Return (x, y) of the center of cell containing provided text 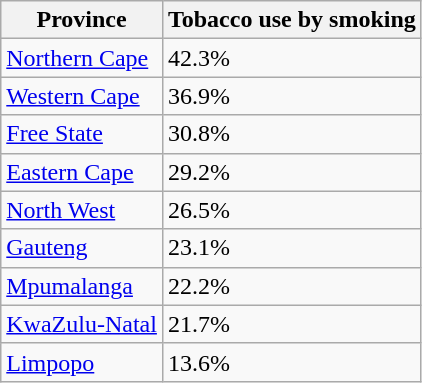
KwaZulu-Natal (82, 324)
Mpumalanga (82, 286)
42.3% (292, 58)
Northern Cape (82, 58)
North West (82, 210)
Limpopo (82, 362)
36.9% (292, 96)
13.6% (292, 362)
29.2% (292, 172)
22.2% (292, 286)
Province (82, 20)
Gauteng (82, 248)
26.5% (292, 210)
23.1% (292, 248)
21.7% (292, 324)
Western Cape (82, 96)
Eastern Cape (82, 172)
Free State (82, 134)
Tobacco use by smoking (292, 20)
30.8% (292, 134)
